Locate the cell with the specified text and output its (x, y) center coordinate. 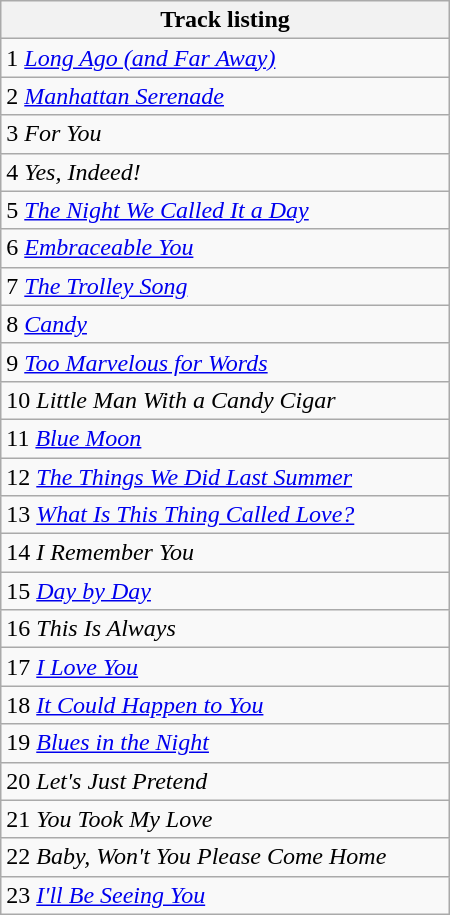
5 The Night We Called It a Day (225, 210)
8 Candy (225, 324)
22 Baby, Won't You Please Come Home (225, 857)
2 Manhattan Serenade (225, 96)
4 Yes, Indeed! (225, 172)
13 What Is This Thing Called Love? (225, 515)
14 I Remember You (225, 553)
12 The Things We Did Last Summer (225, 477)
21 You Took My Love (225, 819)
7 The Trolley Song (225, 286)
Track listing (225, 20)
1 Long Ago (and Far Away) (225, 58)
23 I'll Be Seeing You (225, 895)
18 It Could Happen to You (225, 705)
10 Little Man With a Candy Cigar (225, 400)
16 This Is Always (225, 629)
19 Blues in the Night (225, 743)
3 For You (225, 134)
9 Too Marvelous for Words (225, 362)
15 Day by Day (225, 591)
20 Let's Just Pretend (225, 781)
17 I Love You (225, 667)
11 Blue Moon (225, 438)
6 Embraceable You (225, 248)
